Find where the given text appears and provide that cell's center as (x, y) coordinate. 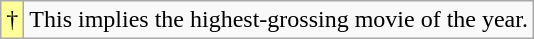
This implies the highest-grossing movie of the year. (279, 20)
† (12, 20)
